Locate the cell with the specified text and output its [x, y] center coordinate. 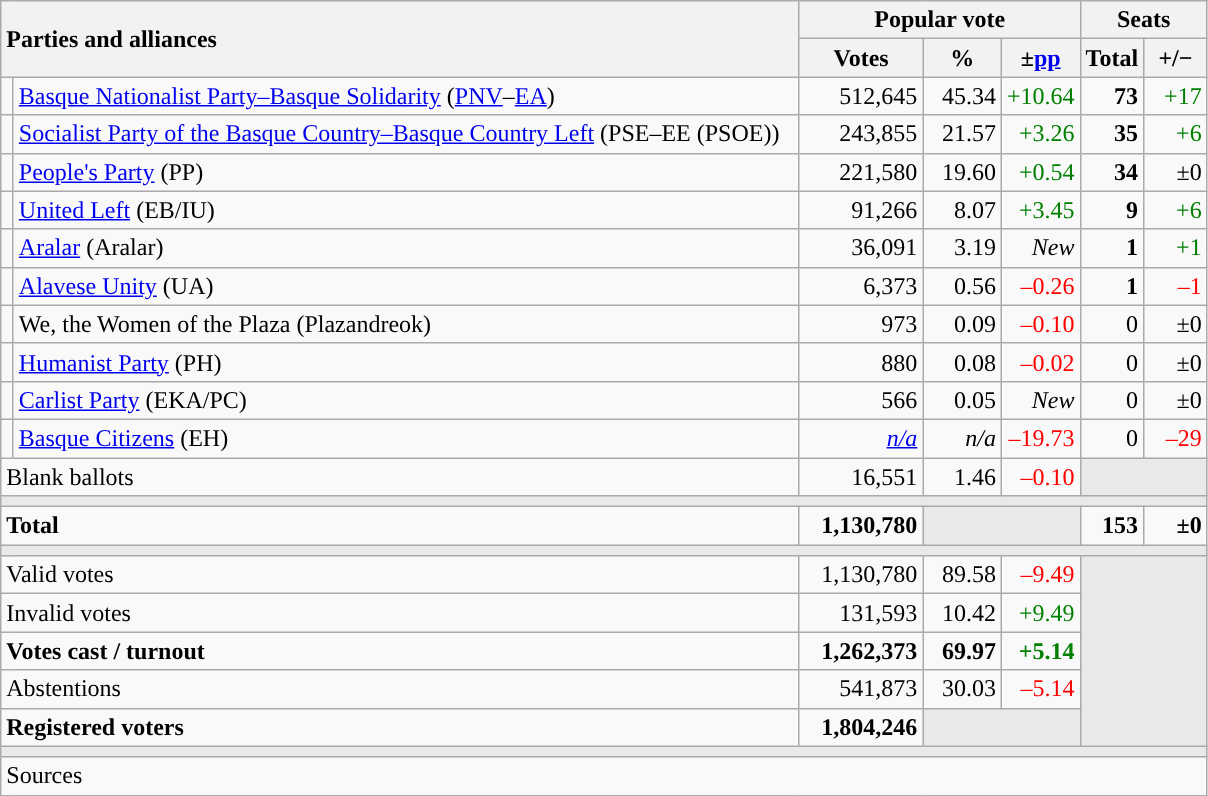
30.03 [962, 689]
19.60 [962, 172]
–0.02 [1040, 362]
131,593 [861, 613]
% [962, 58]
–19.73 [1040, 438]
512,645 [861, 96]
0.08 [962, 362]
Alavese Unity (UA) [406, 286]
973 [861, 324]
69.97 [962, 651]
1,262,373 [861, 651]
6,373 [861, 286]
Popular vote [940, 20]
People's Party (PP) [406, 172]
Humanist Party (PH) [406, 362]
Votes cast / turnout [400, 651]
566 [861, 400]
We, the Women of the Plaza (Plazandreok) [406, 324]
9 [1112, 210]
+17 [1176, 96]
73 [1112, 96]
45.34 [962, 96]
Seats [1144, 20]
153 [1112, 526]
Aralar (Aralar) [406, 248]
+9.49 [1040, 613]
+5.14 [1040, 651]
36,091 [861, 248]
541,873 [861, 689]
United Left (EB/IU) [406, 210]
10.42 [962, 613]
+0.54 [1040, 172]
0.56 [962, 286]
35 [1112, 134]
3.19 [962, 248]
±pp [1040, 58]
0.05 [962, 400]
+/− [1176, 58]
8.07 [962, 210]
–9.49 [1040, 575]
21.57 [962, 134]
Registered voters [400, 727]
Abstentions [400, 689]
1.46 [962, 477]
34 [1112, 172]
+1 [1176, 248]
Votes [861, 58]
–0.26 [1040, 286]
221,580 [861, 172]
Carlist Party (EKA/PC) [406, 400]
Sources [604, 776]
–1 [1176, 286]
+3.26 [1040, 134]
Socialist Party of the Basque Country–Basque Country Left (PSE–EE (PSOE)) [406, 134]
880 [861, 362]
91,266 [861, 210]
243,855 [861, 134]
+10.64 [1040, 96]
Basque Citizens (EH) [406, 438]
Valid votes [400, 575]
Basque Nationalist Party–Basque Solidarity (PNV–EA) [406, 96]
1,804,246 [861, 727]
–5.14 [1040, 689]
Invalid votes [400, 613]
Blank ballots [400, 477]
+3.45 [1040, 210]
–29 [1176, 438]
89.58 [962, 575]
Parties and alliances [400, 39]
0.09 [962, 324]
16,551 [861, 477]
